Locate the cell with the specified text and output its (X, Y) center coordinate. 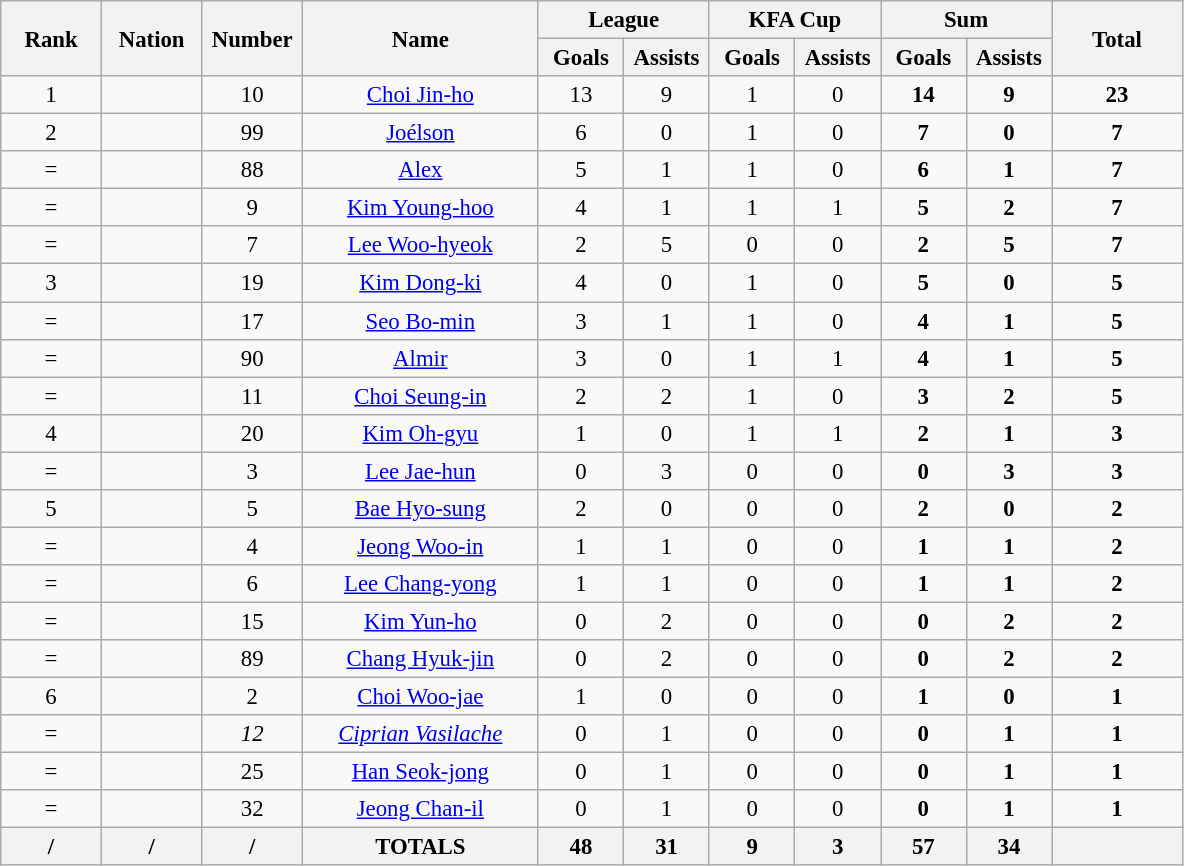
12 (252, 734)
15 (252, 621)
25 (252, 772)
31 (667, 847)
10 (252, 95)
Ciprian Vasilache (421, 734)
57 (923, 847)
34 (1009, 847)
Kim Oh-gyu (421, 433)
17 (252, 321)
Choi Jin-ho (421, 95)
32 (252, 809)
19 (252, 283)
Rank (52, 38)
14 (923, 95)
Number (252, 38)
Total (1118, 38)
88 (252, 170)
89 (252, 659)
23 (1118, 95)
Sum (966, 20)
Alex (421, 170)
Han Seok-jong (421, 772)
Nation (152, 38)
Joélson (421, 133)
Kim Dong-ki (421, 283)
99 (252, 133)
Bae Hyo-sung (421, 509)
11 (252, 396)
Lee Chang-yong (421, 584)
KFA Cup (794, 20)
Kim Yun-ho (421, 621)
Seo Bo-min (421, 321)
Jeong Woo-in (421, 546)
90 (252, 358)
20 (252, 433)
Lee Woo-hyeok (421, 245)
Choi Seung-in (421, 396)
Choi Woo-jae (421, 697)
Name (421, 38)
Chang Hyuk-jin (421, 659)
48 (581, 847)
Kim Young-hoo (421, 208)
Lee Jae-hun (421, 471)
TOTALS (421, 847)
Jeong Chan-il (421, 809)
13 (581, 95)
League (624, 20)
Almir (421, 358)
